Return the [x, y] coordinate for the center point of the cell that contains the specified text.  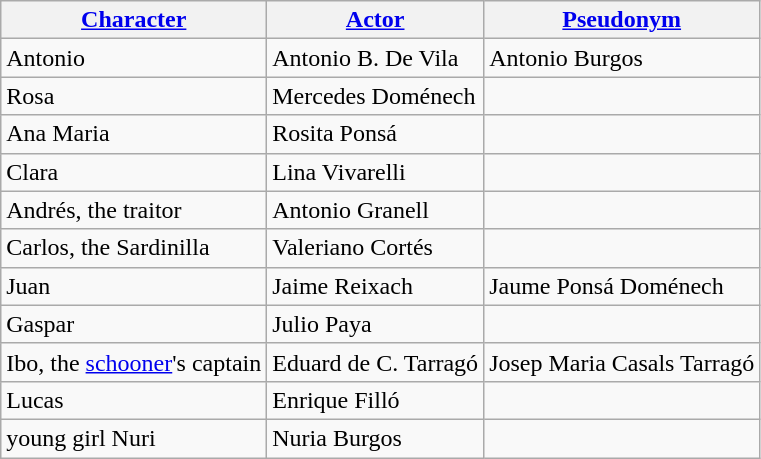
Enrique Filló [376, 400]
Nuria Burgos [376, 438]
Rosita Ponsá [376, 134]
Eduard de C. Tarragó [376, 362]
Character [134, 20]
Carlos, the Sardinilla [134, 248]
Valeriano Cortés [376, 248]
Ana Maria [134, 134]
Jaume Ponsá Doménech [622, 286]
Jaime Reixach [376, 286]
Julio Paya [376, 324]
Antonio B. De Vila [376, 58]
Gaspar [134, 324]
Antonio Burgos [622, 58]
Antonio Granell [376, 210]
Antonio [134, 58]
Andrés, the traitor [134, 210]
Juan [134, 286]
Lucas [134, 400]
Ibo, the schooner's captain [134, 362]
Rosa [134, 96]
Actor [376, 20]
Lina Vivarelli [376, 172]
Pseudonym [622, 20]
young girl Nuri [134, 438]
Mercedes Doménech [376, 96]
Clara [134, 172]
Josep Maria Casals Tarragó [622, 362]
